Identify which cell holds the provided text, then report its [X, Y] central coordinate. 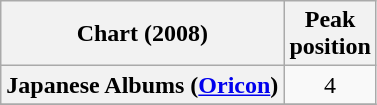
Japanese Albums (Oricon) [142, 85]
Chart (2008) [142, 34]
Peakposition [330, 34]
4 [330, 85]
